Search for the cell housing the specified text and yield its (x, y) center coordinate. 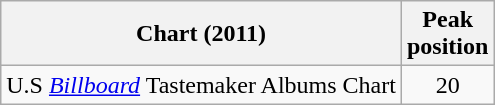
Peakposition (447, 34)
20 (447, 85)
U.S Billboard Tastemaker Albums Chart (202, 85)
Chart (2011) (202, 34)
